Scan for the cell matching the given text and deliver its (X, Y) coordinate at center. 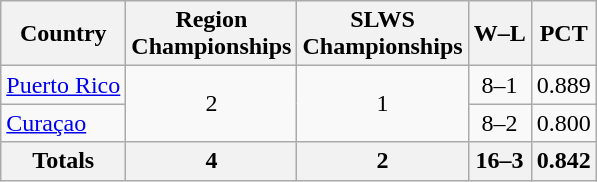
Curaçao (64, 123)
PCT (564, 34)
1 (382, 104)
0.842 (564, 161)
RegionChampionships (212, 34)
0.800 (564, 123)
0.889 (564, 85)
8–2 (500, 123)
4 (212, 161)
W–L (500, 34)
16–3 (500, 161)
Country (64, 34)
8–1 (500, 85)
SLWSChampionships (382, 34)
Puerto Rico (64, 85)
Totals (64, 161)
